Find where the given text appears and provide that cell's center as (X, Y) coordinate. 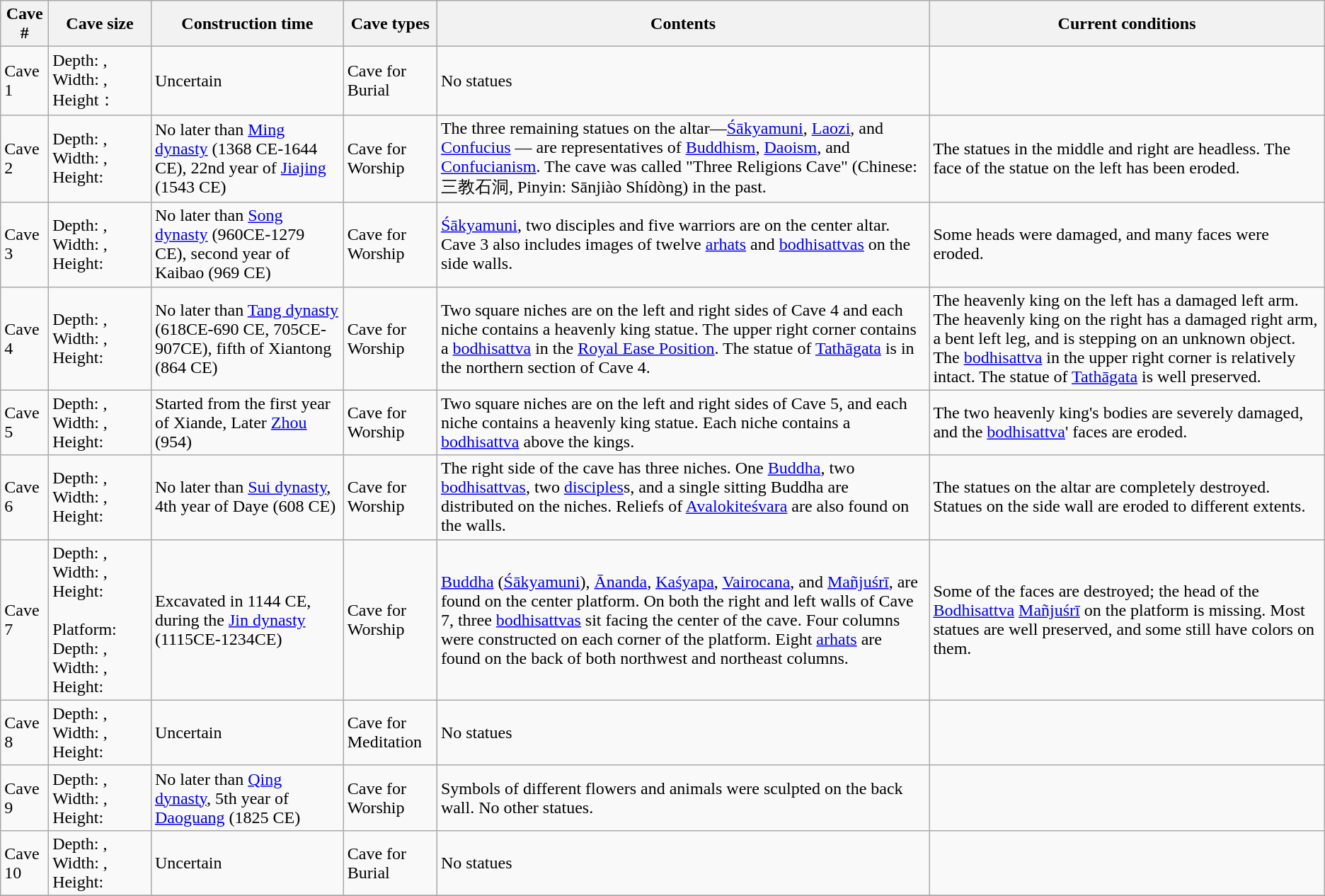
Symbols of different flowers and animals were sculpted on the back wall. No other statues. (683, 798)
Cave 5 (25, 423)
No later than Ming dynasty (1368 CE-1644 CE), 22nd year of Jiajing (1543 CE) (247, 159)
Cave 9 (25, 798)
No later than Sui dynasty, 4th year of Daye (608 CE) (247, 497)
Cave 6 (25, 497)
Contents (683, 24)
Cave 8 (25, 733)
Depth: , Width: , Height： (101, 81)
The two heavenly king's bodies are severely damaged, and the bodhisattva' faces are eroded. (1127, 423)
Excavated in 1144 CE, during the Jin dynasty (1115CE-1234CE) (247, 620)
Construction time (247, 24)
The statues on the altar are completely destroyed. Statues on the side wall are eroded to different extents. (1127, 497)
Cave 4 (25, 338)
Cave 1 (25, 81)
No later than Song dynasty (960CE-1279 CE), second year of Kaibao (969 CE) (247, 245)
Started from the first year of Xiande, Later Zhou (954) (247, 423)
Cave 10 (25, 863)
Śākyamuni, two disciples and five warriors are on the center altar. Cave 3 also includes images of twelve arhats and bodhisattvas on the side walls. (683, 245)
Cave size (101, 24)
Cave for Meditation (390, 733)
Depth: , Width: , Height: Platform: Depth: , Width: , Height: (101, 620)
The statues in the middle and right are headless. The face of the statue on the left has been eroded. (1127, 159)
Cave 3 (25, 245)
Some heads were damaged, and many faces were eroded. (1127, 245)
Cave # (25, 24)
Cave types (390, 24)
No later than Tang dynasty (618CE-690 CE, 705CE-907CE), fifth of Xiantong (864 CE) (247, 338)
Current conditions (1127, 24)
Cave 2 (25, 159)
No later than Qing dynasty, 5th year of Daoguang (1825 CE) (247, 798)
Cave 7 (25, 620)
